Find where the given text appears and provide that cell's center as (x, y) coordinate. 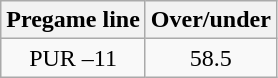
Over/under (210, 20)
PUR –11 (74, 58)
58.5 (210, 58)
Pregame line (74, 20)
